Extract the (X, Y) coordinate from the center of the cell holding the provided text.  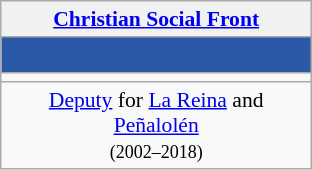
Christian Social Front (156, 19)
Deputy for La Reina and Peñalolén(2002–2018) (156, 126)
